Extract the (X, Y) coordinate from the center of the cell holding the provided text.  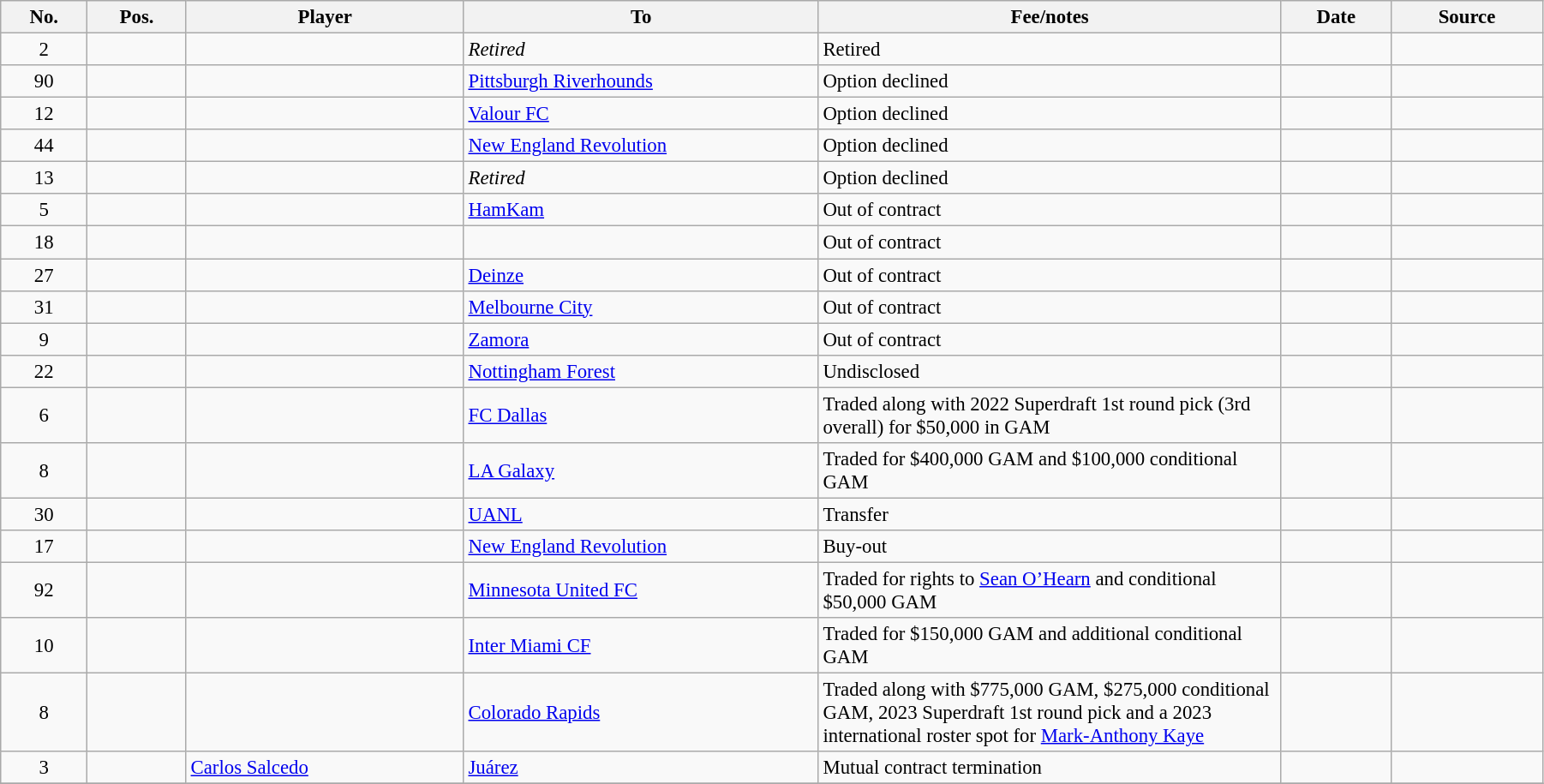
Undisclosed (1050, 371)
12 (45, 114)
Nottingham Forest (641, 371)
18 (45, 242)
Traded along with 2022 Superdraft 1st round pick (3rd overall) for $50,000 in GAM (1050, 415)
27 (45, 275)
17 (45, 547)
HamKam (641, 210)
2 (45, 50)
LA Galaxy (641, 471)
Source (1467, 17)
UANL (641, 514)
Player (325, 17)
Pittsburgh Riverhounds (641, 81)
Mutual contract termination (1050, 768)
22 (45, 371)
Buy-out (1050, 547)
13 (45, 178)
Deinze (641, 275)
Traded for $400,000 GAM and $100,000 conditional GAM (1050, 471)
Zamora (641, 339)
Juárez (641, 768)
Carlos Salcedo (325, 768)
Date (1337, 17)
Inter Miami CF (641, 646)
Valour FC (641, 114)
To (641, 17)
Fee/notes (1050, 17)
9 (45, 339)
90 (45, 81)
Transfer (1050, 514)
10 (45, 646)
Traded for $150,000 GAM and additional conditional GAM (1050, 646)
6 (45, 415)
Traded for rights to Sean O’Hearn and conditional $50,000 GAM (1050, 589)
Melbourne City (641, 307)
Traded along with $775,000 GAM, $275,000 conditional GAM, 2023 Superdraft 1st round pick and a 2023 international roster spot for Mark-Anthony Kaye (1050, 713)
3 (45, 768)
44 (45, 146)
92 (45, 589)
FC Dallas (641, 415)
31 (45, 307)
30 (45, 514)
Colorado Rapids (641, 713)
Pos. (137, 17)
No. (45, 17)
Minnesota United FC (641, 589)
5 (45, 210)
